Scan for the cell matching the given text and deliver its (X, Y) coordinate at center. 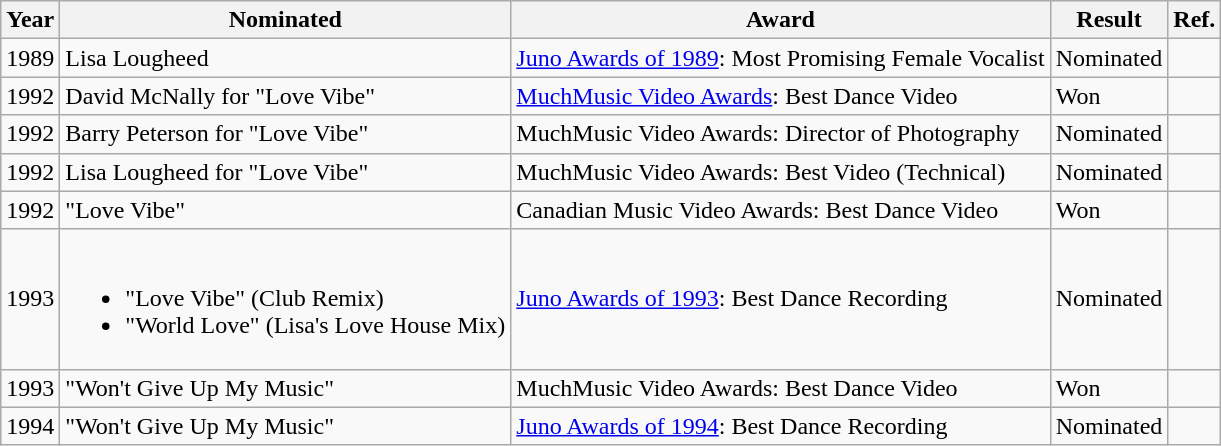
Lisa Lougheed (286, 58)
Lisa Lougheed for "Love Vibe" (286, 172)
Barry Peterson for "Love Vibe" (286, 134)
MuchMusic Video Awards: Best Video (Technical) (780, 172)
David McNally for "Love Vibe" (286, 96)
Result (1109, 20)
1994 (30, 426)
Ref. (1194, 20)
Juno Awards of 1993: Best Dance Recording (780, 299)
Juno Awards of 1994: Best Dance Recording (780, 426)
Award (780, 20)
MuchMusic Video Awards: Director of Photography (780, 134)
"Love Vibe" (286, 210)
Juno Awards of 1989: Most Promising Female Vocalist (780, 58)
Canadian Music Video Awards: Best Dance Video (780, 210)
"Love Vibe" (Club Remix)"World Love" (Lisa's Love House Mix) (286, 299)
1989 (30, 58)
Year (30, 20)
